Capture the cell that displays the provided text and extract its [x, y] central coordinate. 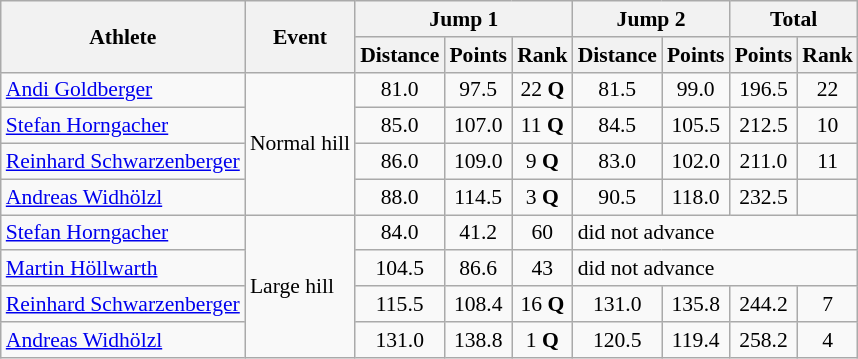
86.0 [400, 162]
84.0 [400, 233]
Large hill [300, 286]
118.0 [696, 197]
109.0 [478, 162]
102.0 [696, 162]
43 [542, 269]
60 [542, 233]
1 Q [542, 340]
Athlete [123, 36]
107.0 [478, 126]
4 [828, 340]
Jump 1 [464, 19]
10 [828, 126]
232.5 [764, 197]
41.2 [478, 233]
114.5 [478, 197]
22 Q [542, 90]
120.5 [618, 340]
196.5 [764, 90]
11 Q [542, 126]
81.0 [400, 90]
85.0 [400, 126]
3 Q [542, 197]
135.8 [696, 304]
Jump 2 [652, 19]
Normal hill [300, 143]
90.5 [618, 197]
16 Q [542, 304]
86.6 [478, 269]
115.5 [400, 304]
258.2 [764, 340]
138.8 [478, 340]
9 Q [542, 162]
11 [828, 162]
105.5 [696, 126]
83.0 [618, 162]
108.4 [478, 304]
Martin Höllwarth [123, 269]
Andi Goldberger [123, 90]
104.5 [400, 269]
212.5 [764, 126]
7 [828, 304]
99.0 [696, 90]
84.5 [618, 126]
97.5 [478, 90]
244.2 [764, 304]
88.0 [400, 197]
119.4 [696, 340]
Event [300, 36]
81.5 [618, 90]
22 [828, 90]
Total [794, 19]
211.0 [764, 162]
